Output the [x, y] coordinate of the center of the cell containing the given text.  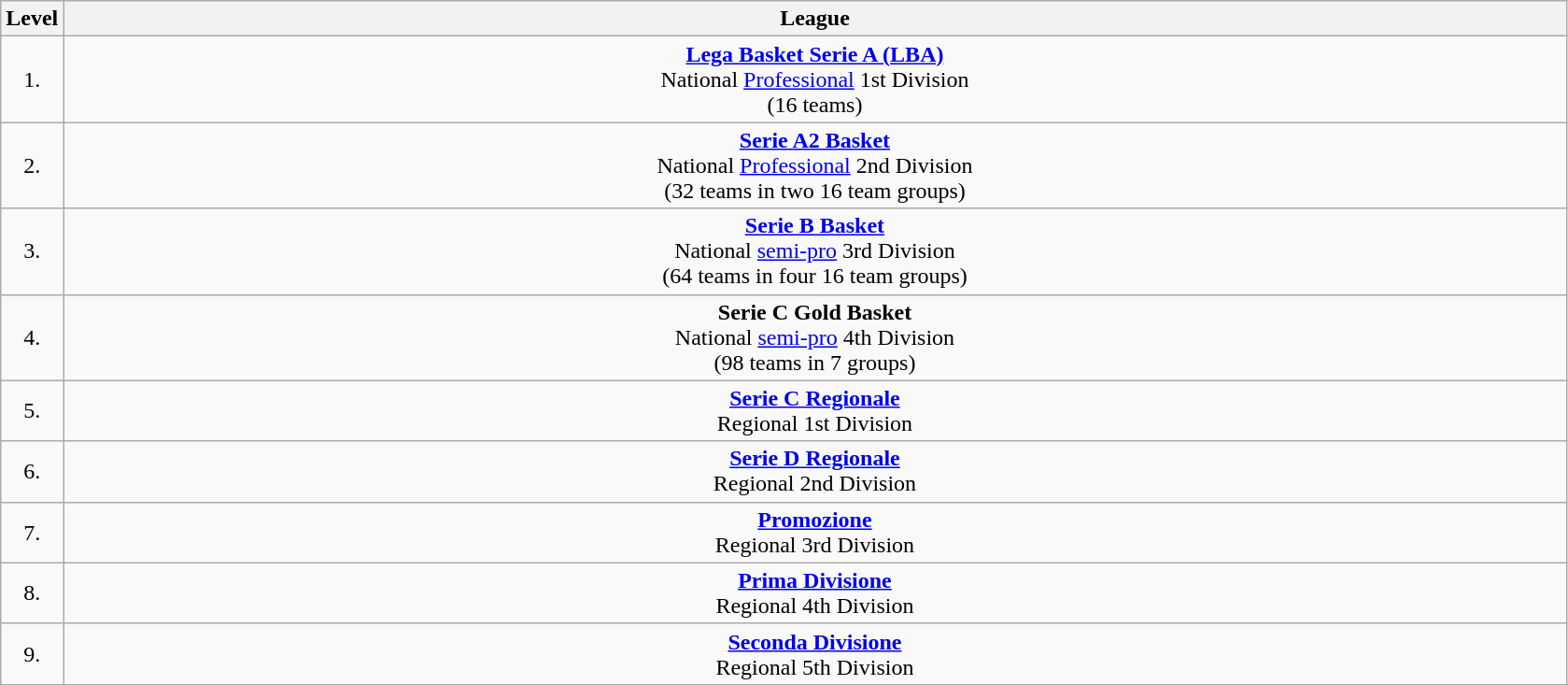
5. [32, 411]
1. [32, 79]
Level [32, 19]
Serie D RegionaleRegional 2nd Division [814, 471]
6. [32, 471]
2. [32, 165]
Lega Basket Serie A (LBA)National Professional 1st Division(16 teams) [814, 79]
League [814, 19]
8. [32, 592]
Serie C Gold BasketNational semi-pro 4th Division(98 teams in 7 groups) [814, 337]
7. [32, 533]
9. [32, 654]
Serie C RegionaleRegional 1st Division [814, 411]
Seconda DivisioneRegional 5th Division [814, 654]
Serie A2 BasketNational Professional 2nd Division(32 teams in two 16 team groups) [814, 165]
Serie B BasketNational semi-pro 3rd Division(64 teams in four 16 team groups) [814, 251]
3. [32, 251]
PromozioneRegional 3rd Division [814, 533]
4. [32, 337]
Prima DivisioneRegional 4th Division [814, 592]
